Detect which cell encompasses the target text, then output its [X, Y] center coordinate. 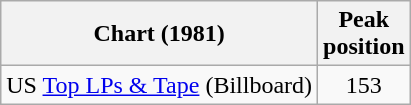
US Top LPs & Tape (Billboard) [160, 85]
Peakposition [364, 34]
Chart (1981) [160, 34]
153 [364, 85]
